Identify which cell holds the provided text, then report its (X, Y) central coordinate. 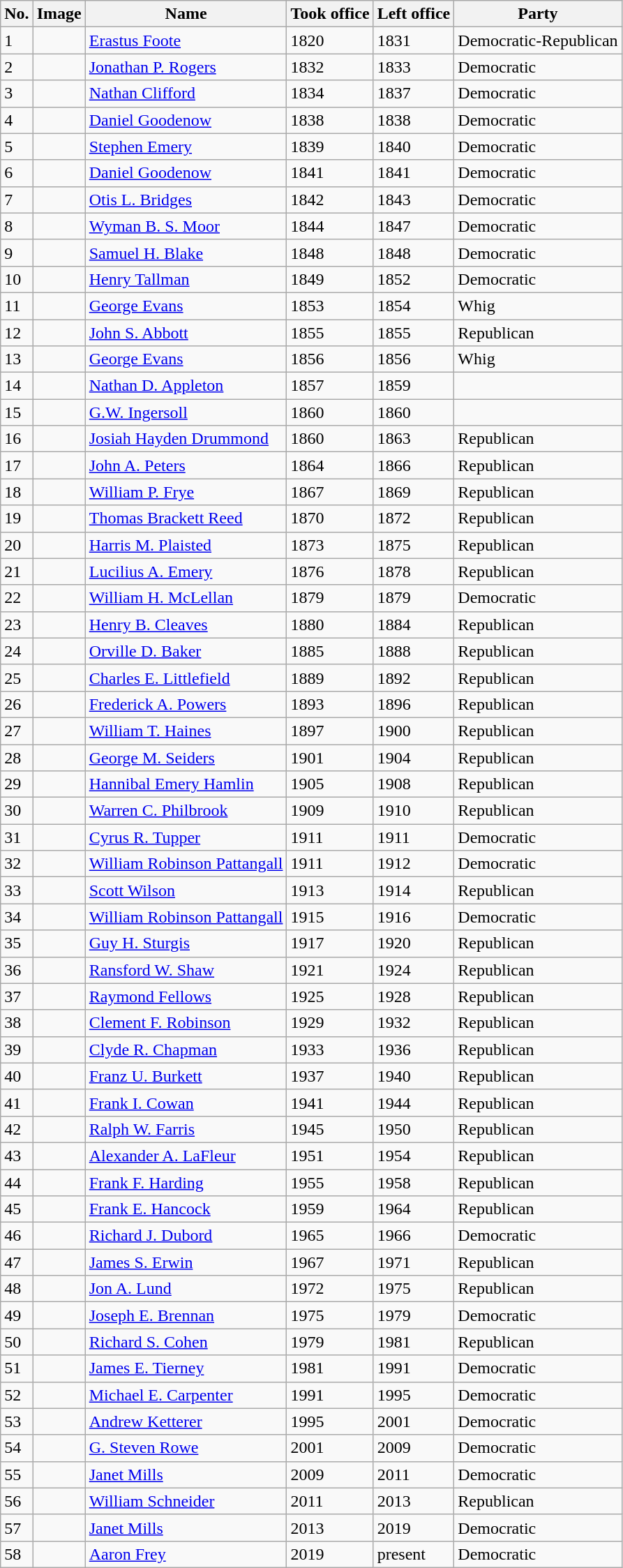
1905 (330, 784)
Scott Wilson (186, 890)
1884 (414, 625)
Cyrus R. Tupper (186, 837)
1869 (414, 492)
1853 (330, 306)
Henry B. Cleaves (186, 625)
3 (17, 94)
20 (17, 545)
Clement F. Robinson (186, 1023)
43 (17, 1156)
Josiah Hayden Drummond (186, 439)
29 (17, 784)
Samuel H. Blake (186, 253)
31 (17, 837)
1889 (330, 678)
Michael E. Carpenter (186, 1395)
42 (17, 1129)
1839 (330, 147)
William H. McLellan (186, 598)
1834 (330, 94)
John A. Peters (186, 465)
1876 (330, 572)
1904 (414, 757)
18 (17, 492)
1864 (330, 465)
1896 (414, 704)
1847 (414, 226)
17 (17, 465)
1945 (330, 1129)
30 (17, 811)
1901 (330, 757)
1920 (414, 943)
5 (17, 147)
Henry Tallman (186, 279)
32 (17, 864)
George M. Seiders (186, 757)
Nathan Clifford (186, 94)
41 (17, 1103)
Took office (330, 14)
Frank F. Harding (186, 1183)
12 (17, 333)
1832 (330, 67)
54 (17, 1448)
G. Steven Rowe (186, 1448)
39 (17, 1050)
1888 (414, 651)
1900 (414, 731)
William T. Haines (186, 731)
1867 (330, 492)
1880 (330, 625)
50 (17, 1342)
Jonathan P. Rogers (186, 67)
4 (17, 120)
Stephen Emery (186, 147)
7 (17, 200)
1914 (414, 890)
1912 (414, 864)
Image (59, 14)
1909 (330, 811)
Andrew Ketterer (186, 1421)
1966 (414, 1236)
45 (17, 1209)
G.W. Ingersoll (186, 412)
Joseph E. Brennan (186, 1315)
No. (17, 14)
52 (17, 1395)
58 (17, 1554)
21 (17, 572)
1916 (414, 917)
1843 (414, 200)
1844 (330, 226)
1936 (414, 1050)
44 (17, 1183)
1932 (414, 1023)
Ralph W. Farris (186, 1129)
1897 (330, 731)
37 (17, 996)
Nathan D. Appleton (186, 386)
Aaron Frey (186, 1554)
Frank E. Hancock (186, 1209)
Ransford W. Shaw (186, 970)
Erastus Foote (186, 40)
Name (186, 14)
1944 (414, 1103)
1820 (330, 40)
Otis L. Bridges (186, 200)
1875 (414, 545)
1937 (330, 1076)
Frank I. Cowan (186, 1103)
Frederick A. Powers (186, 704)
Hannibal Emery Hamlin (186, 784)
47 (17, 1262)
1872 (414, 518)
1959 (330, 1209)
1837 (414, 94)
Clyde R. Chapman (186, 1050)
John S. Abbott (186, 333)
1950 (414, 1129)
53 (17, 1421)
15 (17, 412)
William Schneider (186, 1501)
48 (17, 1289)
1964 (414, 1209)
27 (17, 731)
1840 (414, 147)
Alexander A. LaFleur (186, 1156)
56 (17, 1501)
1915 (330, 917)
1958 (414, 1183)
1921 (330, 970)
35 (17, 943)
Party (538, 14)
1852 (414, 279)
1849 (330, 279)
Harris M. Plaisted (186, 545)
51 (17, 1368)
1972 (330, 1289)
1857 (330, 386)
34 (17, 917)
1 (17, 40)
36 (17, 970)
46 (17, 1236)
1866 (414, 465)
1941 (330, 1103)
James E. Tierney (186, 1368)
9 (17, 253)
Jon A. Lund (186, 1289)
1929 (330, 1023)
Wyman B. S. Moor (186, 226)
25 (17, 678)
19 (17, 518)
Democratic-Republican (538, 40)
1965 (330, 1236)
1917 (330, 943)
Richard J. Dubord (186, 1236)
1951 (330, 1156)
24 (17, 651)
16 (17, 439)
Franz U. Burkett (186, 1076)
1885 (330, 651)
22 (17, 598)
1892 (414, 678)
11 (17, 306)
28 (17, 757)
1940 (414, 1076)
Guy H. Sturgis (186, 943)
1928 (414, 996)
Lucilius A. Emery (186, 572)
1863 (414, 439)
Thomas Brackett Reed (186, 518)
10 (17, 279)
1967 (330, 1262)
1955 (330, 1183)
1910 (414, 811)
1893 (330, 704)
1954 (414, 1156)
Warren C. Philbrook (186, 811)
40 (17, 1076)
14 (17, 386)
James S. Erwin (186, 1262)
38 (17, 1023)
1831 (414, 40)
1878 (414, 572)
Richard S. Cohen (186, 1342)
Left office (414, 14)
1870 (330, 518)
23 (17, 625)
49 (17, 1315)
1971 (414, 1262)
8 (17, 226)
1854 (414, 306)
55 (17, 1474)
57 (17, 1528)
Charles E. Littlefield (186, 678)
1833 (414, 67)
present (414, 1554)
1859 (414, 386)
1933 (330, 1050)
6 (17, 173)
1925 (330, 996)
1913 (330, 890)
26 (17, 704)
1842 (330, 200)
1873 (330, 545)
33 (17, 890)
1924 (414, 970)
2 (17, 67)
Orville D. Baker (186, 651)
Raymond Fellows (186, 996)
William P. Frye (186, 492)
13 (17, 359)
1908 (414, 784)
